Identify which cell holds the provided text, then report its (x, y) central coordinate. 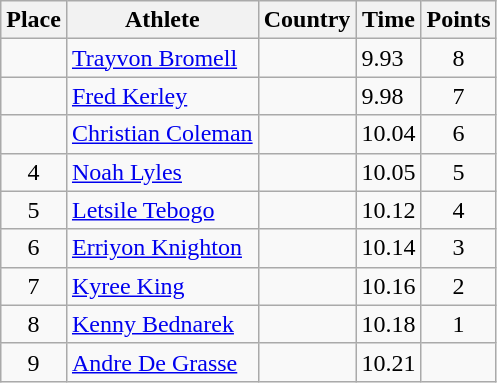
10.05 (388, 172)
10.21 (388, 362)
Trayvon Bromell (162, 58)
Kenny Bednarek (162, 324)
Time (388, 20)
9.98 (388, 96)
Points (458, 20)
Noah Lyles (162, 172)
Christian Coleman (162, 134)
Letsile Tebogo (162, 210)
Place (34, 20)
9.93 (388, 58)
9 (34, 362)
10.04 (388, 134)
3 (458, 248)
1 (458, 324)
Country (307, 20)
Athlete (162, 20)
10.12 (388, 210)
10.14 (388, 248)
2 (458, 286)
10.16 (388, 286)
Erriyon Knighton (162, 248)
10.18 (388, 324)
Andre De Grasse (162, 362)
Fred Kerley (162, 96)
Kyree King (162, 286)
